Pinpoint the cell where the given text exists, returning its [X, Y] midpoint coordinate. 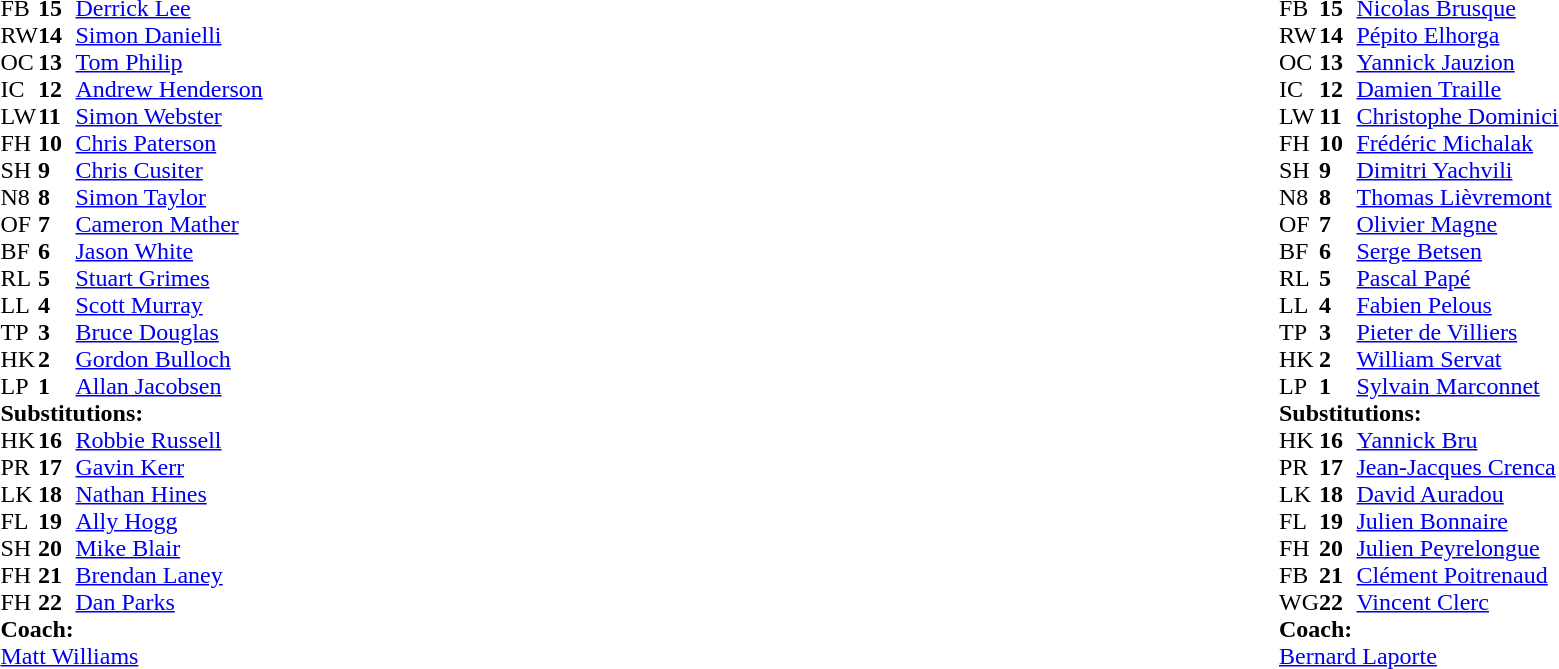
Chris Paterson [170, 144]
WG [1299, 602]
Dan Parks [170, 602]
Gordon Bulloch [170, 360]
Jason White [170, 252]
Sylvain Marconnet [1457, 386]
Scott Murray [170, 306]
Simon Taylor [170, 198]
Bruce Douglas [170, 332]
Tom Philip [170, 62]
Pépito Elhorga [1457, 36]
Christophe Dominici [1457, 116]
Andrew Henderson [170, 90]
Clément Poitrenaud [1457, 576]
Bernard Laporte [1418, 656]
Brendan Laney [170, 576]
Cameron Mather [170, 224]
Pieter de Villiers [1457, 332]
Fabien Pelous [1457, 306]
Simon Webster [170, 116]
Stuart Grimes [170, 278]
Chris Cusiter [170, 170]
Vincent Clerc [1457, 602]
Thomas Lièvremont [1457, 198]
William Servat [1457, 360]
Mike Blair [170, 548]
Olivier Magne [1457, 224]
Serge Betsen [1457, 252]
FB [1299, 576]
Pascal Papé [1457, 278]
Nathan Hines [170, 494]
Frédéric Michalak [1457, 144]
Yannick Jauzion [1457, 62]
Robbie Russell [170, 440]
Jean-Jacques Crenca [1457, 468]
Yannick Bru [1457, 440]
Julien Peyrelongue [1457, 548]
Allan Jacobsen [170, 386]
Gavin Kerr [170, 468]
Matt Williams [131, 656]
Ally Hogg [170, 522]
David Auradou [1457, 494]
Julien Bonnaire [1457, 522]
Damien Traille [1457, 90]
Dimitri Yachvili [1457, 170]
Simon Danielli [170, 36]
